Detect which cell encompasses the target text, then output its (x, y) center coordinate. 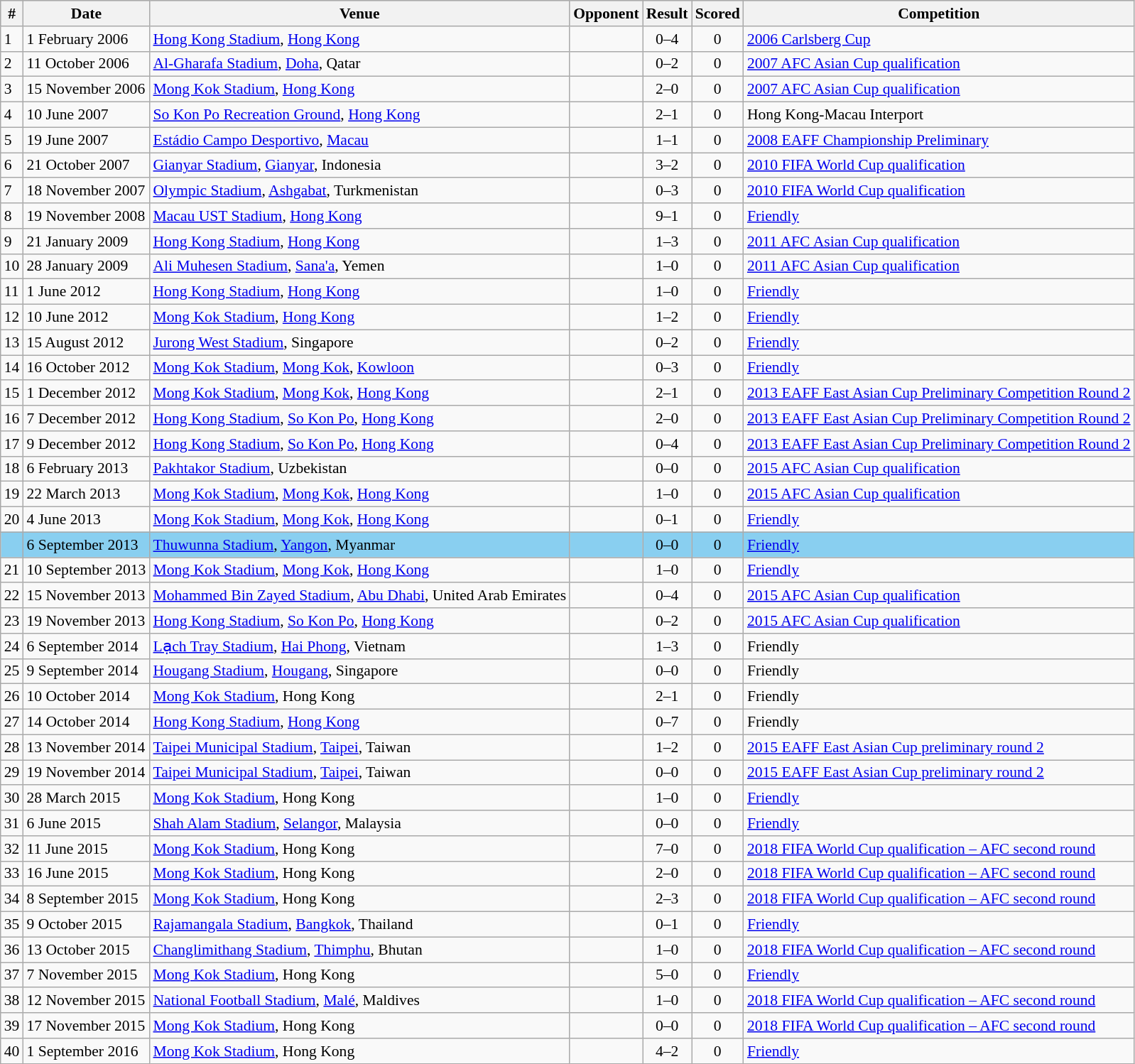
15 November 2013 (86, 596)
So Kon Po Recreation Ground, Hong Kong (359, 115)
9 September 2014 (86, 671)
15 (12, 393)
32 (12, 849)
0–7 (668, 722)
7 November 2015 (86, 975)
Competition (939, 13)
19 (12, 494)
Jurong West Stadium, Singapore (359, 342)
4–2 (668, 1051)
6 September 2014 (86, 646)
Mong Kok Stadium, Mong Kok, Kowloon (359, 368)
17 November 2015 (86, 1026)
28 March 2015 (86, 798)
1 February 2006 (86, 39)
15 November 2006 (86, 89)
2 (12, 64)
Thuwunna Stadium, Yangon, Myanmar (359, 545)
16 (12, 418)
10 June 2012 (86, 317)
Date (86, 13)
2006 Carlsberg Cup (939, 39)
40 (12, 1051)
Estádio Campo Desportivo, Macau (359, 140)
36 (12, 950)
22 (12, 596)
Result (668, 13)
7 (12, 191)
12 (12, 317)
35 (12, 925)
10 (12, 266)
1 December 2012 (86, 393)
11 June 2015 (86, 849)
10 September 2013 (86, 570)
27 (12, 722)
Ali Muhesen Stadium, Sana'a, Yemen (359, 266)
28 (12, 747)
9–1 (668, 216)
6 (12, 165)
37 (12, 975)
29 (12, 773)
6 September 2013 (86, 545)
1–1 (668, 140)
19 November 2008 (86, 216)
Lạch Tray Stadium, Hai Phong, Vietnam (359, 646)
1 June 2012 (86, 292)
11 (12, 292)
12 November 2015 (86, 1001)
26 (12, 697)
Venue (359, 13)
21 (12, 570)
19 November 2013 (86, 621)
3 (12, 89)
10 June 2007 (86, 115)
38 (12, 1001)
17 (12, 444)
8 September 2015 (86, 899)
4 June 2013 (86, 520)
28 January 2009 (86, 266)
2–3 (668, 899)
10 October 2014 (86, 697)
22 March 2013 (86, 494)
24 (12, 646)
6 June 2015 (86, 823)
13 November 2014 (86, 747)
7–0 (668, 849)
National Football Stadium, Malé, Maldives (359, 1001)
Hougang Stadium, Hougang, Singapore (359, 671)
Olympic Stadium, Ashgabat, Turkmenistan (359, 191)
19 November 2014 (86, 773)
Scored (717, 13)
Pakhtakor Stadium, Uzbekistan (359, 469)
4 (12, 115)
13 (12, 342)
7 December 2012 (86, 418)
Macau UST Stadium, Hong Kong (359, 216)
16 June 2015 (86, 874)
Hong Kong-Macau Interport (939, 115)
34 (12, 899)
11 October 2006 (86, 64)
Shah Alam Stadium, Selangor, Malaysia (359, 823)
3–2 (668, 165)
# (12, 13)
15 August 2012 (86, 342)
39 (12, 1026)
31 (12, 823)
14 (12, 368)
14 October 2014 (86, 722)
Rajamangala Stadium, Bangkok, Thailand (359, 925)
21 October 2007 (86, 165)
20 (12, 520)
1 (12, 39)
30 (12, 798)
16 October 2012 (86, 368)
18 November 2007 (86, 191)
Changlimithang Stadium, Thimphu, Bhutan (359, 950)
9 October 2015 (86, 925)
19 June 2007 (86, 140)
18 (12, 469)
1 September 2016 (86, 1051)
Mohammed Bin Zayed Stadium, Abu Dhabi, United Arab Emirates (359, 596)
13 October 2015 (86, 950)
Opponent (607, 13)
9 December 2012 (86, 444)
2008 EAFF Championship Preliminary (939, 140)
23 (12, 621)
21 January 2009 (86, 241)
5 (12, 140)
33 (12, 874)
Gianyar Stadium, Gianyar, Indonesia (359, 165)
6 February 2013 (86, 469)
9 (12, 241)
8 (12, 216)
Al-Gharafa Stadium, Doha, Qatar (359, 64)
25 (12, 671)
5–0 (668, 975)
